Detect which cell encompasses the target text, then output its [X, Y] center coordinate. 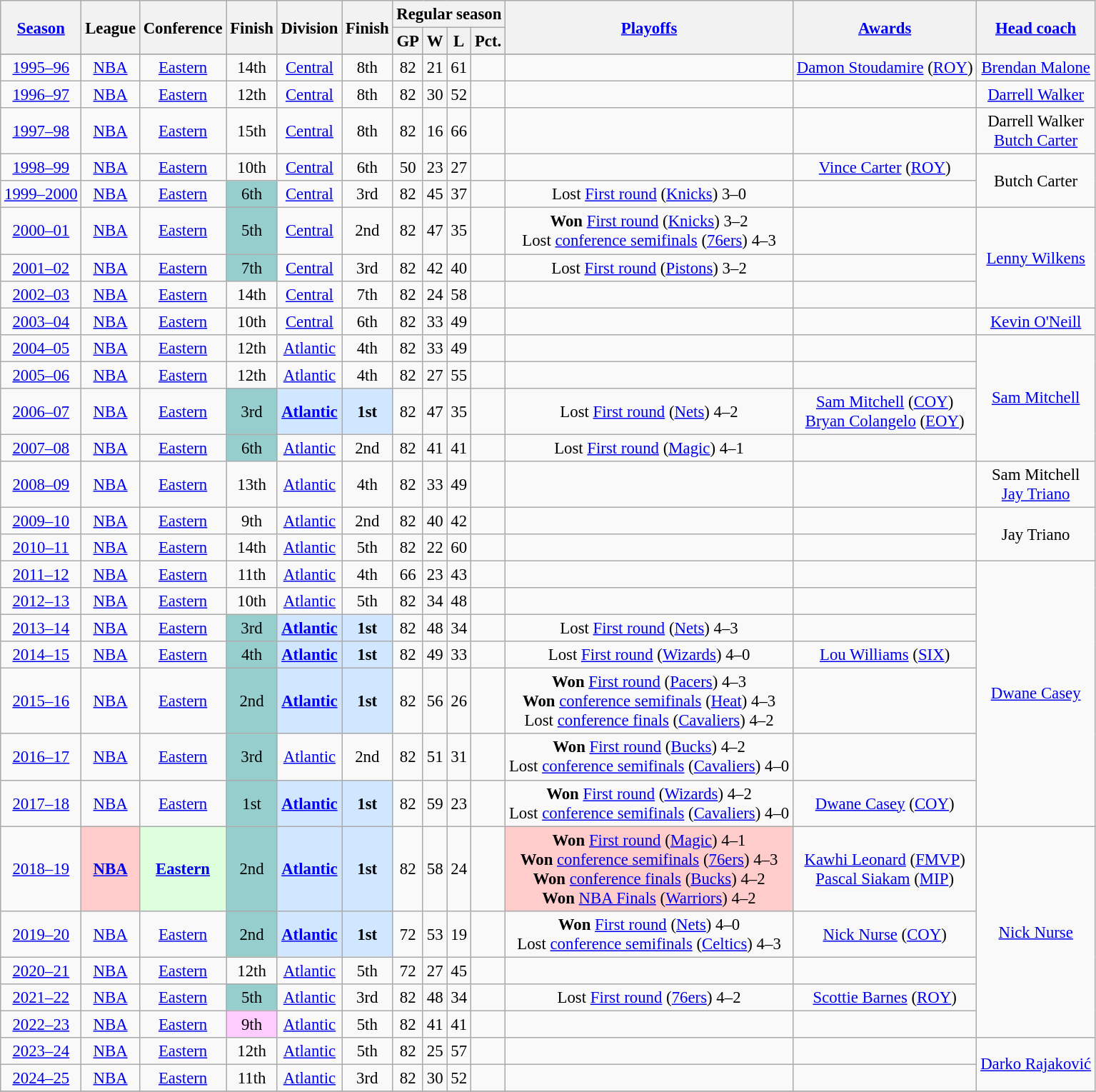
Lost First round (Pistons) 3–2 [650, 268]
61 [459, 68]
2013–14 [41, 628]
25 [435, 1051]
Lost First round (Magic) 4–1 [650, 448]
2017–18 [41, 803]
Head coach [1036, 27]
2012–13 [41, 601]
22 [435, 548]
Lost First round (76ers) 4–2 [650, 998]
Scottie Barnes (ROY) [884, 998]
League [110, 27]
Sam Mitchell [1036, 397]
2014–15 [41, 655]
Damon Stoudamire (ROY) [884, 68]
2009–10 [41, 521]
50 [408, 168]
2021–22 [41, 998]
21 [435, 68]
Won First round (Knicks) 3–2 Lost conference semifinals (76ers) 4–3 [650, 231]
2019–20 [41, 934]
2007–08 [41, 448]
57 [459, 1051]
2020–21 [41, 971]
1996–97 [41, 95]
Sam Mitchell (COY) Bryan Colangelo (EOY) [884, 411]
26 [459, 701]
Lost First round (Knicks) 3–0 [650, 195]
55 [459, 375]
Dwane Casey (COY) [884, 803]
Darrell WalkerButch Carter [1036, 131]
Won First round (Nets) 4–0 Lost conference semifinals (Celtics) 4–3 [650, 934]
Vince Carter (ROY) [884, 168]
2008–09 [41, 484]
Lou Williams (SIX) [884, 655]
L [459, 41]
2015–16 [41, 701]
W [435, 41]
Lost First round (Wizards) 4–0 [650, 655]
Won First round (Magic) 4–1 Won conference semifinals (76ers) 4–3 Won conference finals (Bucks) 4–2 Won NBA Finals (Warriors) 4–2 [650, 868]
Nick Nurse (COY) [884, 934]
2022–23 [41, 1024]
1998–99 [41, 168]
2004–05 [41, 348]
Butch Carter [1036, 181]
Darko Rajaković [1036, 1064]
1997–98 [41, 131]
Won First round (Pacers) 4–3 Won conference semifinals (Heat) 4–3Lost conference finals (Cavaliers) 4–2 [650, 701]
GP [408, 41]
Brendan Malone [1036, 68]
Nick Nurse [1036, 932]
2001–02 [41, 268]
2010–11 [41, 548]
Sam MitchellJay Triano [1036, 484]
2003–04 [41, 321]
Jay Triano [1036, 534]
31 [459, 757]
Playoffs [650, 27]
1995–96 [41, 68]
2002–03 [41, 294]
Conference [183, 27]
16 [435, 131]
2024–25 [41, 1078]
19 [459, 934]
53 [435, 934]
Lost First round (Nets) 4–3 [650, 628]
2005–06 [41, 375]
Dwane Casey [1036, 694]
Won First round (Wizards) 4–2Lost conference semifinals (Cavaliers) 4–0 [650, 803]
37 [459, 195]
2006–07 [41, 411]
Pct. [488, 41]
2011–12 [41, 575]
Regular season [449, 14]
Kevin O'Neill [1036, 321]
Lenny Wilkens [1036, 258]
56 [435, 701]
Season [41, 27]
Division [309, 27]
2018–19 [41, 868]
Kawhi Leonard (FMVP) Pascal Siakam (MIP) [884, 868]
59 [435, 803]
13th [251, 484]
Won First round (Bucks) 4–2 Lost conference semifinals (Cavaliers) 4–0 [650, 757]
Lost First round (Nets) 4–2 [650, 411]
2000–01 [41, 231]
1999–2000 [41, 195]
51 [435, 757]
2016–17 [41, 757]
Darrell Walker [1036, 95]
43 [459, 575]
2023–24 [41, 1051]
15th [251, 131]
Awards [884, 27]
60 [459, 548]
